Scan for the cell matching the given text and deliver its [X, Y] coordinate at center. 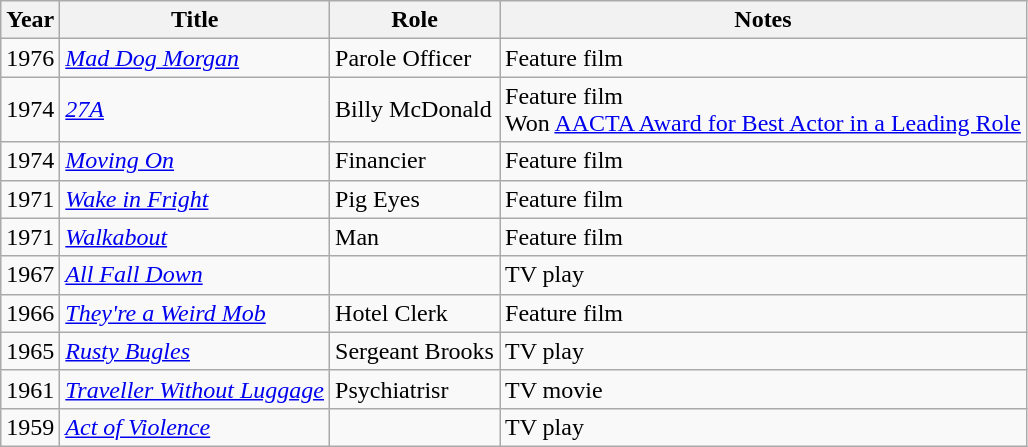
1966 [30, 313]
Pig Eyes [415, 199]
1965 [30, 351]
Parole Officer [415, 58]
Mad Dog Morgan [195, 58]
Rusty Bugles [195, 351]
They're a Weird Mob [195, 313]
All Fall Down [195, 275]
TV movie [764, 389]
27A [195, 110]
1961 [30, 389]
Sergeant Brooks [415, 351]
Feature filmWon AACTA Award for Best Actor in a Leading Role [764, 110]
Act of Violence [195, 427]
Moving On [195, 161]
Financier [415, 161]
Psychiatrisr [415, 389]
Man [415, 237]
Wake in Fright [195, 199]
Role [415, 20]
Year [30, 20]
Traveller Without Luggage [195, 389]
1976 [30, 58]
Notes [764, 20]
Hotel Clerk [415, 313]
Billy McDonald [415, 110]
Walkabout [195, 237]
1967 [30, 275]
1959 [30, 427]
Title [195, 20]
